Detect which cell encompasses the target text, then output its [x, y] center coordinate. 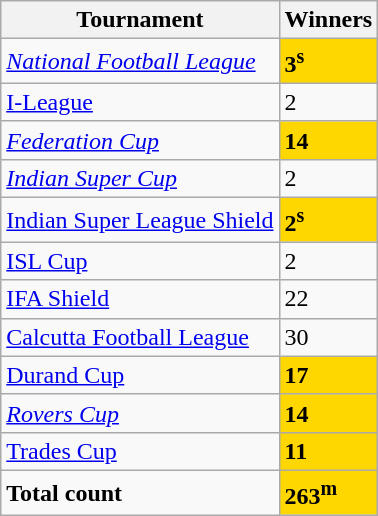
Durand Cup [140, 375]
2s [328, 220]
Indian Super League Shield [140, 220]
Federation Cup [140, 140]
22 [328, 299]
11 [328, 451]
I-League [140, 102]
IFA Shield [140, 299]
Indian Super Cup [140, 178]
Rovers Cup [140, 413]
Trades Cup [140, 451]
Total count [140, 492]
3s [328, 62]
Winners [328, 20]
30 [328, 337]
Tournament [140, 20]
263m [328, 492]
17 [328, 375]
Calcutta Football League [140, 337]
National Football League [140, 62]
ISL Cup [140, 261]
